Return [x, y] of the center of cell containing provided text 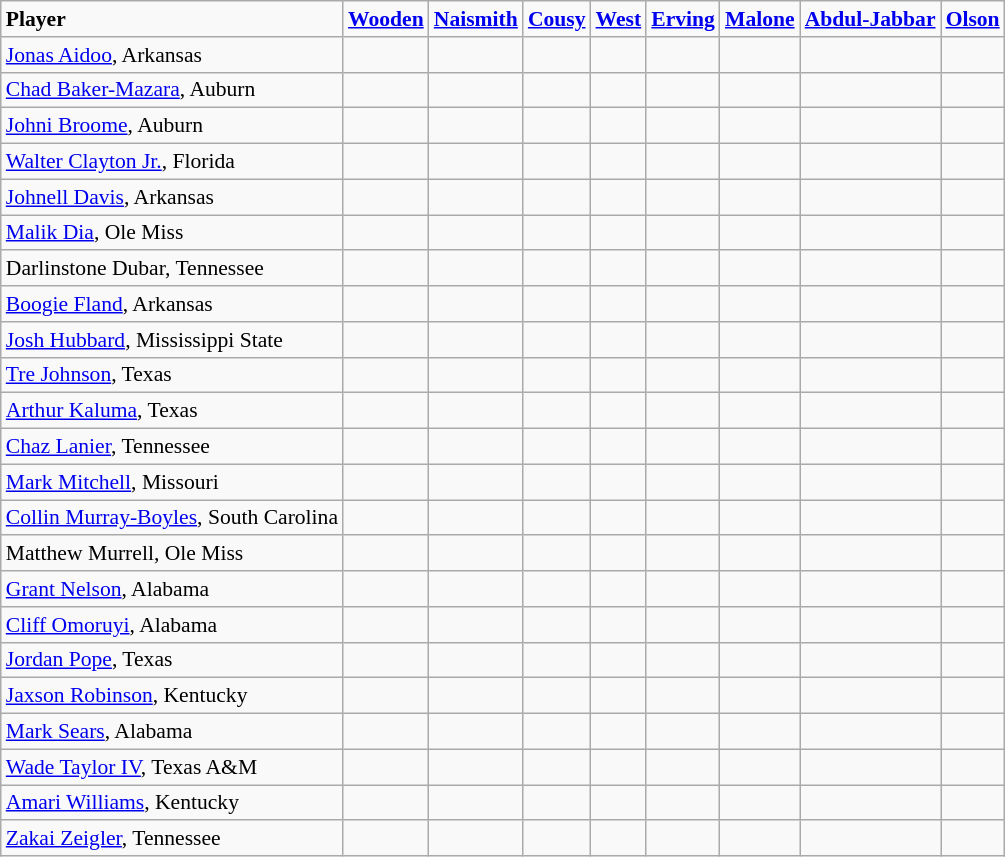
Naismith [476, 19]
Grant Nelson, Alabama [172, 589]
Amari Williams, Kentucky [172, 803]
Abdul-Jabbar [870, 19]
Darlinstone Dubar, Tennessee [172, 269]
Collin Murray-Boyles, South Carolina [172, 518]
Jonas Aidoo, Arkansas [172, 55]
Player [172, 19]
Matthew Murrell, Ole Miss [172, 554]
Johni Broome, Auburn [172, 126]
West [619, 19]
Wade Taylor IV, Texas A&M [172, 767]
Cliff Omoruyi, Alabama [172, 625]
Malone [760, 19]
Erving [683, 19]
Malik Dia, Ole Miss [172, 233]
Jordan Pope, Texas [172, 660]
Josh Hubbard, Mississippi State [172, 340]
Cousy [557, 19]
Tre Johnson, Texas [172, 375]
Chaz Lanier, Tennessee [172, 447]
Walter Clayton Jr., Florida [172, 162]
Johnell Davis, Arkansas [172, 197]
Jaxson Robinson, Kentucky [172, 696]
Arthur Kaluma, Texas [172, 411]
Olson [973, 19]
Mark Mitchell, Missouri [172, 482]
Chad Baker-Mazara, Auburn [172, 90]
Mark Sears, Alabama [172, 732]
Boogie Fland, Arkansas [172, 304]
Wooden [386, 19]
Zakai Zeigler, Tennessee [172, 839]
